Pinpoint the cell where the given text exists, returning its (x, y) midpoint coordinate. 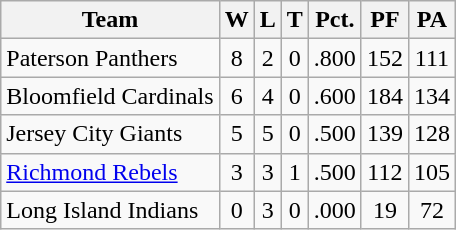
Pct. (334, 20)
L (268, 20)
Jersey City Giants (110, 134)
2 (268, 58)
W (236, 20)
Team (110, 20)
184 (384, 96)
Bloomfield Cardinals (110, 96)
134 (432, 96)
8 (236, 58)
.800 (334, 58)
4 (268, 96)
.600 (334, 96)
152 (384, 58)
6 (236, 96)
.000 (334, 210)
111 (432, 58)
19 (384, 210)
Paterson Panthers (110, 58)
PF (384, 20)
Richmond Rebels (110, 172)
139 (384, 134)
105 (432, 172)
PA (432, 20)
1 (294, 172)
Long Island Indians (110, 210)
112 (384, 172)
128 (432, 134)
T (294, 20)
72 (432, 210)
